Identify which cell holds the provided text, then report its [X, Y] central coordinate. 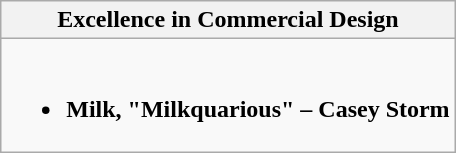
Excellence in Commercial Design [228, 20]
Milk, "Milkquarious" – Casey Storm [228, 96]
